Locate the cell with the specified text and output its [x, y] center coordinate. 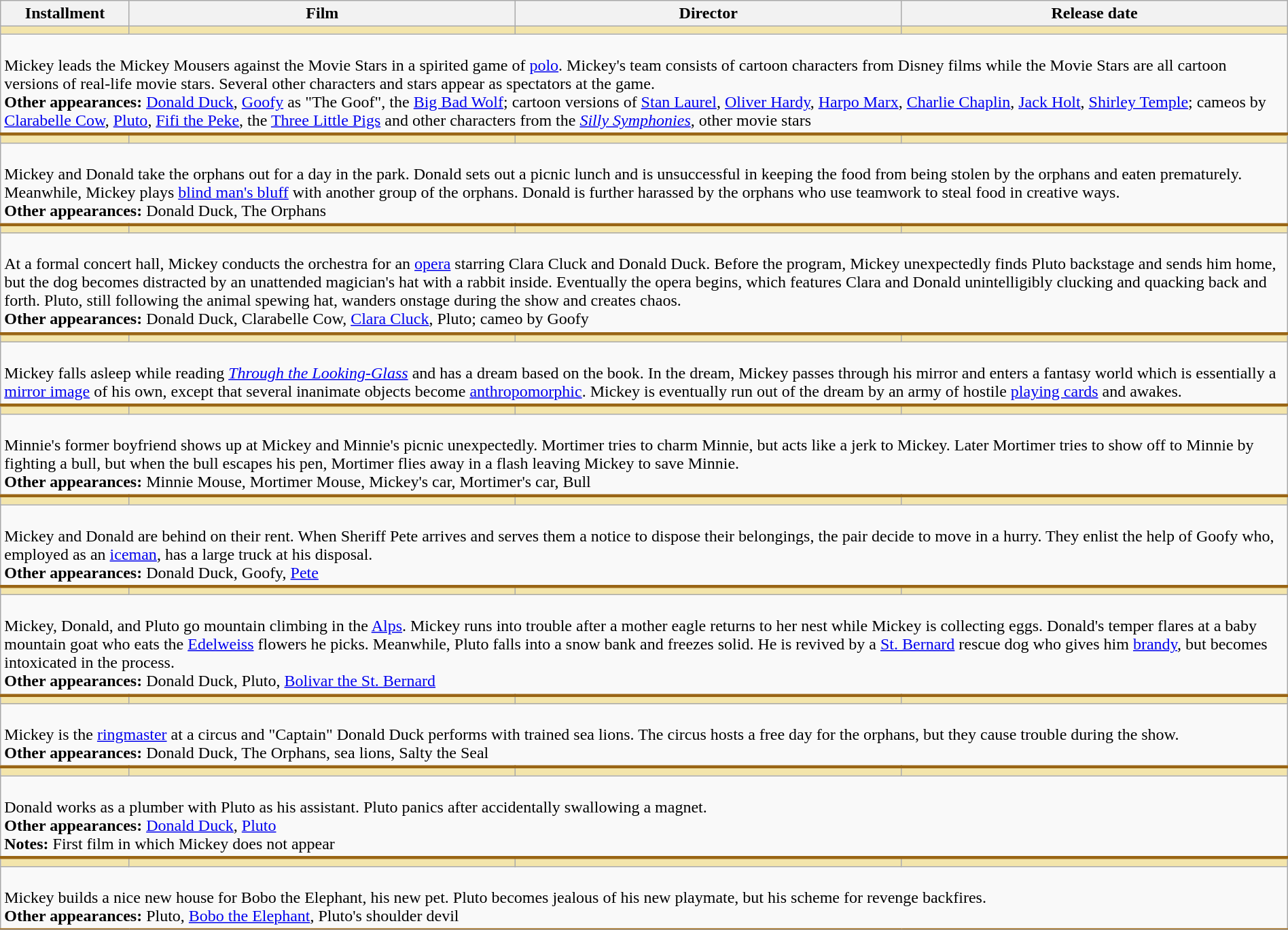
Installment [65, 14]
Director [709, 14]
Film [322, 14]
Release date [1094, 14]
